Locate the cell with the specified text and output its [X, Y] center coordinate. 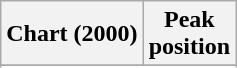
Peakposition [189, 34]
Chart (2000) [72, 34]
